Capture the cell that displays the provided text and extract its [x, y] central coordinate. 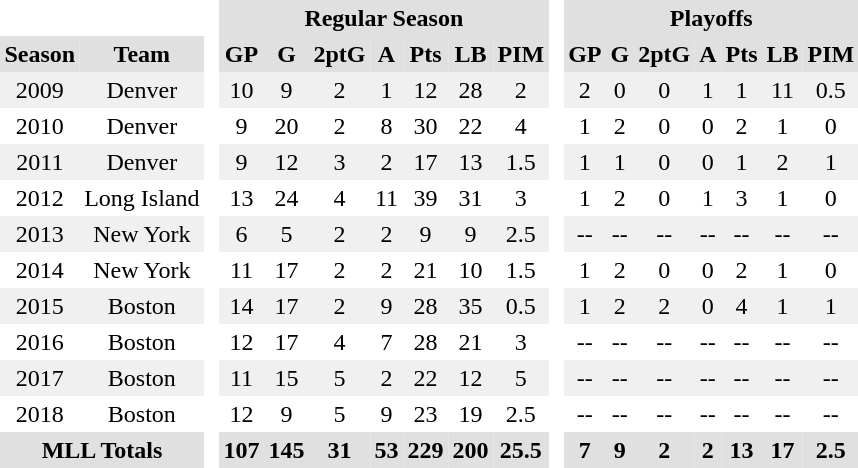
2017 [40, 378]
2011 [40, 162]
Regular Season [384, 18]
Team [142, 54]
2012 [40, 198]
35 [470, 306]
19 [470, 414]
2016 [40, 342]
MLL Totals [102, 450]
Season [40, 54]
200 [470, 450]
30 [426, 126]
25.5 [521, 450]
15 [286, 378]
229 [426, 450]
8 [386, 126]
2015 [40, 306]
Long Island [142, 198]
2018 [40, 414]
145 [286, 450]
107 [242, 450]
24 [286, 198]
2013 [40, 234]
0.5 [521, 306]
53 [386, 450]
PIM [521, 54]
2010 [40, 126]
14 [242, 306]
2009 [40, 90]
20 [286, 126]
6 [242, 234]
39 [426, 198]
23 [426, 414]
2014 [40, 270]
